Detect which cell encompasses the target text, then output its (X, Y) center coordinate. 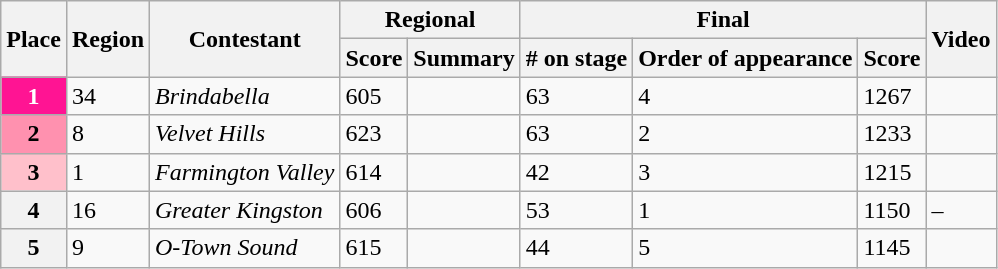
O-Town Sound (245, 248)
Contestant (245, 39)
614 (374, 172)
42 (576, 172)
Video (961, 39)
1233 (892, 134)
16 (108, 210)
Summary (464, 58)
– (961, 210)
Regional (430, 20)
34 (108, 96)
Final (723, 20)
Farmington Valley (245, 172)
44 (576, 248)
Greater Kingston (245, 210)
1215 (892, 172)
Velvet Hills (245, 134)
605 (374, 96)
53 (576, 210)
9 (108, 248)
1150 (892, 210)
Brindabella (245, 96)
# on stage (576, 58)
1267 (892, 96)
606 (374, 210)
Place (34, 39)
615 (374, 248)
1145 (892, 248)
Order of appearance (746, 58)
623 (374, 134)
8 (108, 134)
Region (108, 39)
